Locate the cell with the specified text and output its [X, Y] center coordinate. 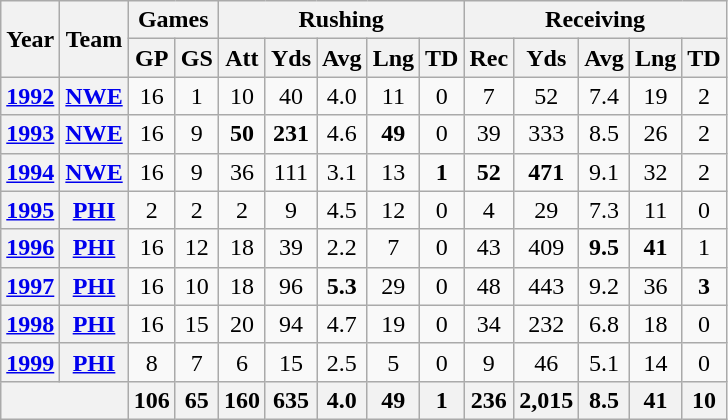
5 [393, 362]
236 [489, 400]
106 [152, 400]
48 [489, 286]
40 [290, 96]
1995 [30, 210]
7.4 [604, 96]
Rushing [341, 20]
65 [196, 400]
5.3 [342, 286]
Att [242, 58]
14 [655, 362]
26 [655, 134]
32 [655, 172]
4.7 [342, 324]
635 [290, 400]
443 [546, 286]
471 [546, 172]
7.3 [604, 210]
94 [290, 324]
8 [152, 362]
1992 [30, 96]
231 [290, 134]
1998 [30, 324]
13 [393, 172]
9.2 [604, 286]
Year [30, 39]
Games [173, 20]
43 [489, 248]
1999 [30, 362]
Team [94, 39]
20 [242, 324]
1997 [30, 286]
1996 [30, 248]
111 [290, 172]
4.5 [342, 210]
409 [546, 248]
34 [489, 324]
333 [546, 134]
2.5 [342, 362]
6.8 [604, 324]
3.1 [342, 172]
6 [242, 362]
5.1 [604, 362]
1993 [30, 134]
4 [489, 210]
GP [152, 58]
9.5 [604, 248]
4.6 [342, 134]
50 [242, 134]
2.2 [342, 248]
3 [704, 286]
Rec [489, 58]
96 [290, 286]
160 [242, 400]
2,015 [546, 400]
232 [546, 324]
Receiving [595, 20]
GS [196, 58]
9.1 [604, 172]
1994 [30, 172]
46 [546, 362]
